Capture the cell that displays the provided text and extract its (x, y) central coordinate. 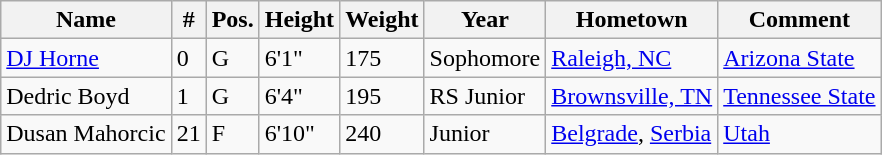
Name (86, 20)
Dedric Boyd (86, 96)
DJ Horne (86, 58)
Pos. (232, 20)
21 (188, 134)
Arizona State (800, 58)
195 (382, 96)
Belgrade, Serbia (632, 134)
# (188, 20)
Brownsville, TN (632, 96)
6'1" (299, 58)
6'4" (299, 96)
Hometown (632, 20)
RS Junior (485, 96)
Sophomore (485, 58)
Tennessee State (800, 96)
6'10" (299, 134)
Weight (382, 20)
Height (299, 20)
Dusan Mahorcic (86, 134)
Year (485, 20)
Raleigh, NC (632, 58)
240 (382, 134)
Junior (485, 134)
Comment (800, 20)
0 (188, 58)
Utah (800, 134)
F (232, 134)
175 (382, 58)
1 (188, 96)
